Scan for the cell matching the given text and deliver its [x, y] coordinate at center. 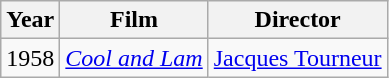
Year [30, 20]
Film [134, 20]
Jacques Tourneur [298, 58]
1958 [30, 58]
Director [298, 20]
Cool and Lam [134, 58]
